Determine the [x, y] coordinate at the center of the cell enclosing the given text.  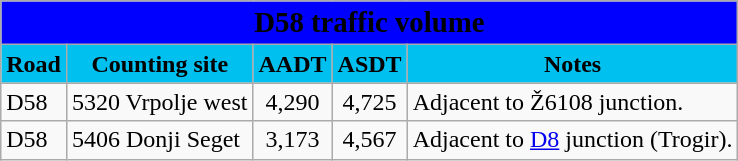
Notes [572, 64]
Road [34, 64]
5320 Vrpolje west [159, 102]
3,173 [292, 140]
ASDT [370, 64]
Counting site [159, 64]
Adjacent to Ž6108 junction. [572, 102]
5406 Donji Seget [159, 140]
Adjacent to D8 junction (Trogir). [572, 140]
4,725 [370, 102]
4,290 [292, 102]
4,567 [370, 140]
AADT [292, 64]
D58 traffic volume [370, 23]
